Determine the (x, y) coordinate at the center of the cell enclosing the given text.  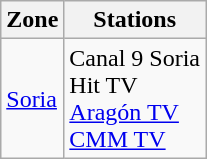
Canal 9 SoriaHit TVAragón TVCMM TV (135, 98)
Soria (32, 98)
Stations (135, 20)
Zone (32, 20)
